Detect which cell encompasses the target text, then output its [X, Y] center coordinate. 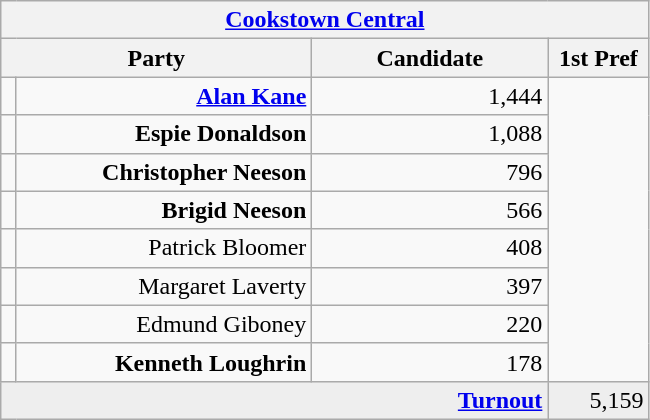
Brigid Neeson [164, 210]
1,088 [430, 134]
Cookstown Central [325, 20]
Christopher Neeson [164, 172]
1st Pref [598, 58]
Party [156, 58]
Patrick Bloomer [164, 248]
Alan Kane [164, 96]
796 [430, 172]
Kenneth Loughrin [164, 362]
Turnout [274, 400]
566 [430, 210]
Candidate [430, 58]
397 [430, 286]
5,159 [598, 400]
178 [430, 362]
Espie Donaldson [164, 134]
408 [430, 248]
1,444 [430, 96]
Margaret Laverty [164, 286]
Edmund Giboney [164, 324]
220 [430, 324]
